Scan for the cell matching the given text and deliver its [x, y] coordinate at center. 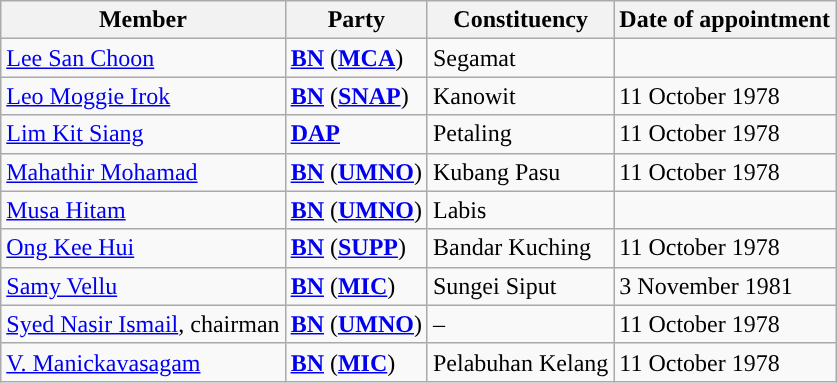
BN (SUPP) [356, 248]
Musa Hitam [143, 210]
Lee San Choon [143, 58]
Sungei Siput [520, 286]
Labis [520, 210]
DAP [356, 134]
3 November 1981 [725, 286]
Pelabuhan Kelang [520, 362]
BN (MCA) [356, 58]
Constituency [520, 20]
Ong Kee Hui [143, 248]
Leo Moggie Irok [143, 96]
Kanowit [520, 96]
Syed Nasir Ismail, chairman [143, 324]
Segamat [520, 58]
V. Manickavasagam [143, 362]
Petaling [520, 134]
Bandar Kuching [520, 248]
Date of appointment [725, 20]
Party [356, 20]
Mahathir Mohamad [143, 172]
Samy Vellu [143, 286]
BN (SNAP) [356, 96]
Lim Kit Siang [143, 134]
Member [143, 20]
Kubang Pasu [520, 172]
– [520, 324]
